Locate the cell with the specified text and output its [x, y] center coordinate. 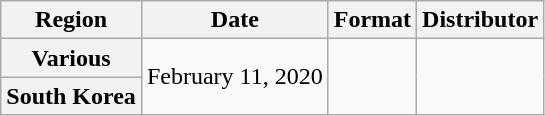
Distributor [480, 20]
South Korea [72, 96]
Region [72, 20]
Date [234, 20]
February 11, 2020 [234, 77]
Various [72, 58]
Format [372, 20]
